Determine the [X, Y] coordinate at the center of the cell enclosing the given text.  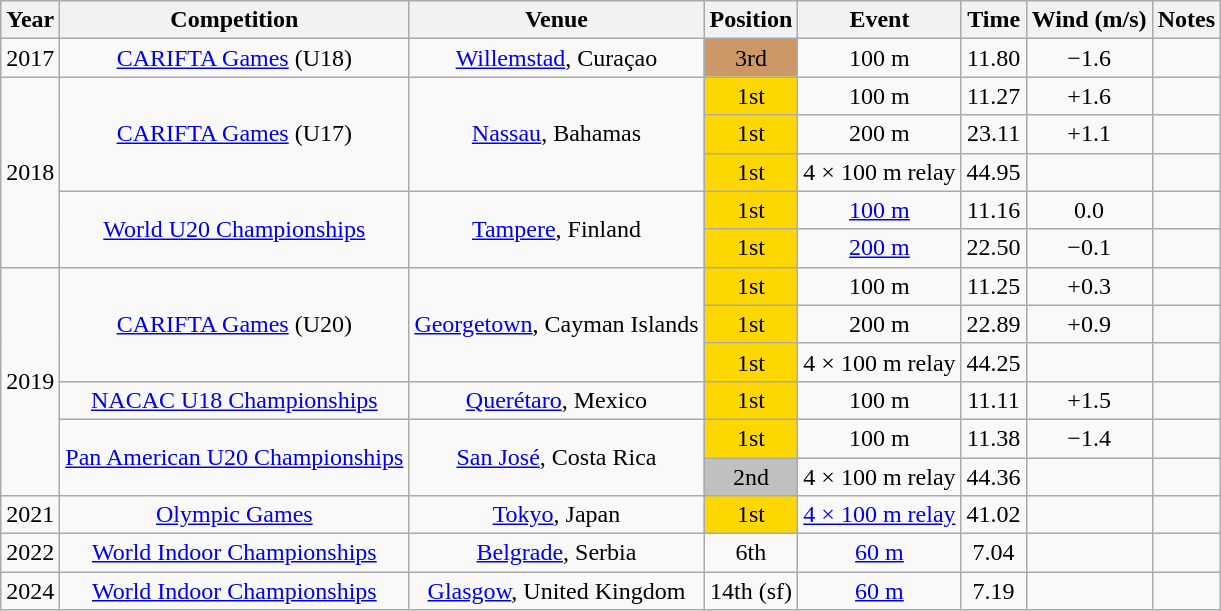
+0.9 [1089, 324]
14th (sf) [751, 591]
CARIFTA Games (U20) [234, 324]
Glasgow, United Kingdom [556, 591]
Competition [234, 20]
7.19 [994, 591]
Position [751, 20]
−1.4 [1089, 438]
2022 [30, 553]
+0.3 [1089, 286]
44.95 [994, 172]
2017 [30, 58]
22.50 [994, 248]
Nassau, Bahamas [556, 134]
+1.6 [1089, 96]
Year [30, 20]
Georgetown, Cayman Islands [556, 324]
23.11 [994, 134]
Belgrade, Serbia [556, 553]
Event [880, 20]
NACAC U18 Championships [234, 400]
Notes [1186, 20]
44.36 [994, 477]
Querétaro, Mexico [556, 400]
11.38 [994, 438]
0.0 [1089, 210]
Willemstad, Curaçao [556, 58]
San José, Costa Rica [556, 457]
World U20 Championships [234, 229]
Venue [556, 20]
41.02 [994, 515]
7.04 [994, 553]
2024 [30, 591]
CARIFTA Games (U18) [234, 58]
+1.1 [1089, 134]
2nd [751, 477]
44.25 [994, 362]
2018 [30, 172]
11.27 [994, 96]
11.16 [994, 210]
2021 [30, 515]
22.89 [994, 324]
Olympic Games [234, 515]
Tampere, Finland [556, 229]
+1.5 [1089, 400]
Time [994, 20]
6th [751, 553]
11.11 [994, 400]
CARIFTA Games (U17) [234, 134]
Tokyo, Japan [556, 515]
3rd [751, 58]
−0.1 [1089, 248]
11.80 [994, 58]
11.25 [994, 286]
2019 [30, 381]
Pan American U20 Championships [234, 457]
Wind (m/s) [1089, 20]
−1.6 [1089, 58]
